Identify which cell holds the provided text, then report its [X, Y] central coordinate. 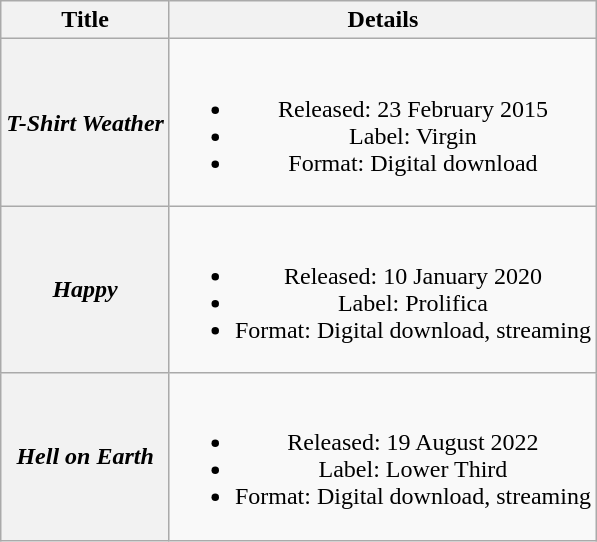
Released: 23 February 2015Label: VirginFormat: Digital download [382, 122]
Hell on Earth [86, 456]
Released: 19 August 2022Label: Lower ThirdFormat: Digital download, streaming [382, 456]
Happy [86, 290]
T-Shirt Weather [86, 122]
Details [382, 20]
Released: 10 January 2020Label: ProlificaFormat: Digital download, streaming [382, 290]
Title [86, 20]
